Search for the cell housing the specified text and yield its (x, y) center coordinate. 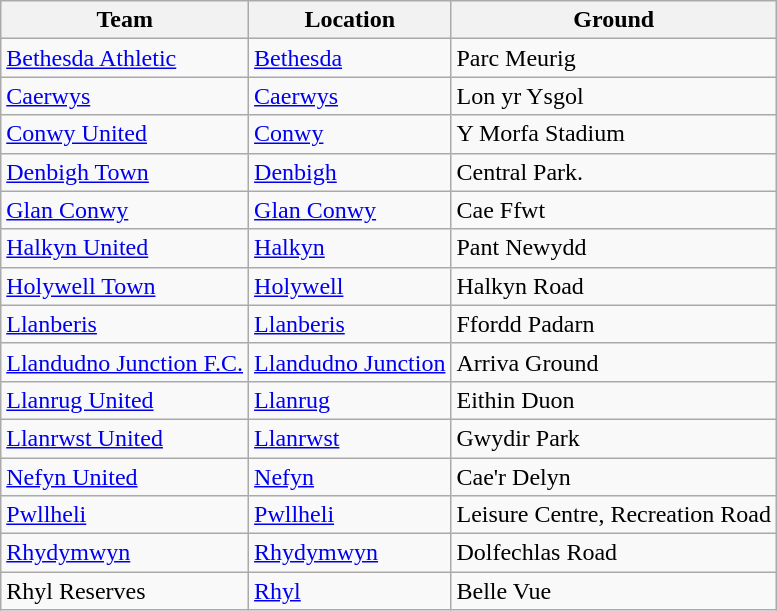
Conwy (350, 134)
Team (125, 20)
Conwy United (125, 134)
Nefyn (350, 477)
Cae'r Delyn (614, 477)
Llanrwst (350, 438)
Belle Vue (614, 591)
Lon yr Ysgol (614, 96)
Bethesda Athletic (125, 58)
Holywell Town (125, 286)
Y Morfa Stadium (614, 134)
Llanrug (350, 400)
Halkyn United (125, 248)
Nefyn United (125, 477)
Location (350, 20)
Rhyl (350, 591)
Holywell (350, 286)
Ffordd Padarn (614, 324)
Leisure Centre, Recreation Road (614, 515)
Arriva Ground (614, 362)
Eithin Duon (614, 400)
Llandudno Junction (350, 362)
Cae Ffwt (614, 210)
Pant Newydd (614, 248)
Halkyn (350, 248)
Parc Meurig (614, 58)
Llanrwst United (125, 438)
Denbigh (350, 172)
Dolfechlas Road (614, 553)
Rhyl Reserves (125, 591)
Denbigh Town (125, 172)
Ground (614, 20)
Bethesda (350, 58)
Llanrug United (125, 400)
Halkyn Road (614, 286)
Central Park. (614, 172)
Gwydir Park (614, 438)
Llandudno Junction F.C. (125, 362)
